Detect which cell encompasses the target text, then output its (x, y) center coordinate. 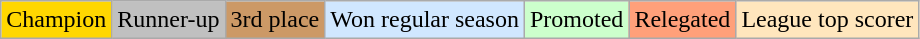
Runner-up (168, 20)
Champion (56, 20)
Promoted (576, 20)
Won regular season (425, 20)
League top scorer (828, 20)
Relegated (682, 20)
3rd place (275, 20)
